Identify which cell holds the provided text, then report its (x, y) central coordinate. 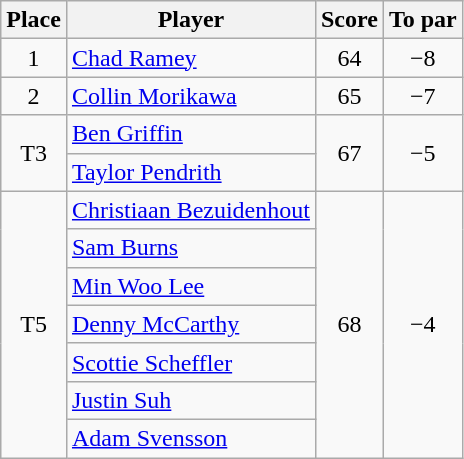
−7 (422, 96)
1 (34, 58)
Scottie Scheffler (190, 362)
64 (349, 58)
67 (349, 153)
65 (349, 96)
Christiaan Bezuidenhout (190, 210)
T3 (34, 153)
−5 (422, 153)
Justin Suh (190, 400)
T5 (34, 324)
−8 (422, 58)
Score (349, 20)
Adam Svensson (190, 438)
Place (34, 20)
Player (190, 20)
Collin Morikawa (190, 96)
To par (422, 20)
Denny McCarthy (190, 324)
−4 (422, 324)
Chad Ramey (190, 58)
Taylor Pendrith (190, 172)
Sam Burns (190, 248)
Min Woo Lee (190, 286)
68 (349, 324)
2 (34, 96)
Ben Griffin (190, 134)
